From the cell containing the given text, extract its center point as [x, y] coordinate. 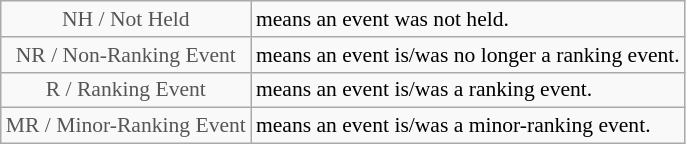
R / Ranking Event [126, 90]
means an event was not held. [468, 19]
means an event is/was a minor-ranking event. [468, 126]
means an event is/was a ranking event. [468, 90]
NR / Non-Ranking Event [126, 55]
MR / Minor-Ranking Event [126, 126]
NH / Not Held [126, 19]
means an event is/was no longer a ranking event. [468, 55]
